Locate the cell with the specified text and output its (X, Y) center coordinate. 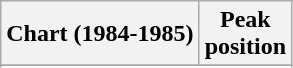
Peakposition (245, 34)
Chart (1984-1985) (100, 34)
